Provide the (X, Y) coordinate of the cell's center where the given text is located.  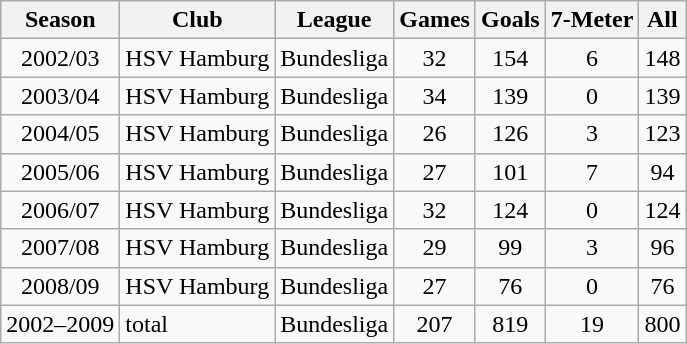
2008/09 (60, 286)
123 (662, 134)
2002–2009 (60, 324)
800 (662, 324)
2006/07 (60, 210)
148 (662, 58)
154 (510, 58)
126 (510, 134)
94 (662, 172)
Games (435, 20)
19 (592, 324)
2005/06 (60, 172)
101 (510, 172)
7 (592, 172)
819 (510, 324)
League (334, 20)
7-Meter (592, 20)
total (198, 324)
34 (435, 96)
Goals (510, 20)
Season (60, 20)
6 (592, 58)
29 (435, 248)
2007/08 (60, 248)
96 (662, 248)
207 (435, 324)
All (662, 20)
2004/05 (60, 134)
99 (510, 248)
26 (435, 134)
2003/04 (60, 96)
Club (198, 20)
2002/03 (60, 58)
